Provide the [x, y] coordinate of the cell's center where the given text is located.  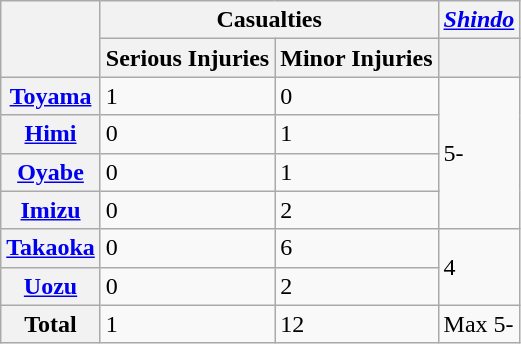
4 [479, 267]
6 [356, 248]
Uozu [51, 286]
Takaoka [51, 248]
5- [479, 153]
Minor Injuries [356, 58]
Total [51, 324]
12 [356, 324]
Toyama [51, 96]
Himi [51, 134]
Max 5- [479, 324]
Shindo [479, 20]
Serious Injuries [187, 58]
Casualties [269, 20]
Oyabe [51, 172]
Imizu [51, 210]
